Return the (X, Y) coordinate for the center point of the cell that contains the specified text.  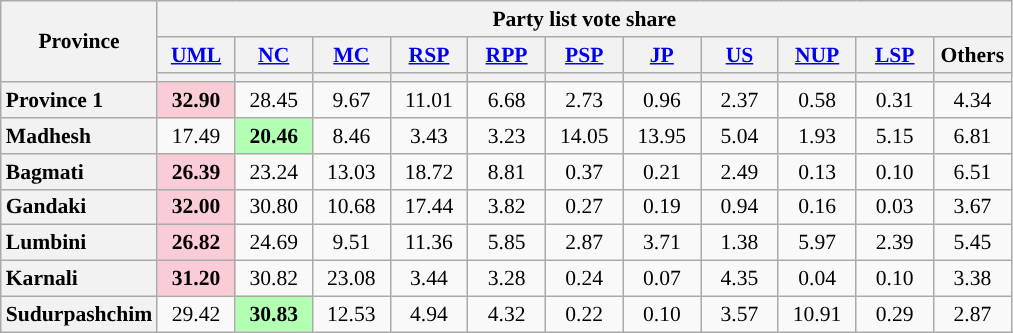
0.04 (817, 279)
6.51 (973, 172)
0.94 (740, 207)
1.93 (817, 136)
0.16 (817, 207)
9.67 (352, 101)
Party list vote share (584, 19)
26.82 (196, 243)
12.53 (352, 314)
5.15 (895, 136)
0.27 (584, 207)
20.46 (274, 136)
0.21 (662, 172)
Province (80, 42)
Gandaki (80, 207)
3.43 (429, 136)
13.03 (352, 172)
28.45 (274, 101)
0.22 (584, 314)
32.00 (196, 207)
0.58 (817, 101)
4.34 (973, 101)
26.39 (196, 172)
9.51 (352, 243)
2.39 (895, 243)
4.32 (507, 314)
Province 1 (80, 101)
LSP (895, 55)
Karnali (80, 279)
0.31 (895, 101)
11.36 (429, 243)
13.95 (662, 136)
3.28 (507, 279)
3.44 (429, 279)
6.81 (973, 136)
23.24 (274, 172)
2.73 (584, 101)
29.42 (196, 314)
Bagmati (80, 172)
0.24 (584, 279)
18.72 (429, 172)
14.05 (584, 136)
8.46 (352, 136)
2.49 (740, 172)
30.83 (274, 314)
3.23 (507, 136)
UML (196, 55)
2.37 (740, 101)
23.08 (352, 279)
3.38 (973, 279)
0.13 (817, 172)
MC (352, 55)
17.44 (429, 207)
5.04 (740, 136)
Sudurpashchim (80, 314)
0.19 (662, 207)
3.57 (740, 314)
Madhesh (80, 136)
4.94 (429, 314)
3.82 (507, 207)
US (740, 55)
8.81 (507, 172)
6.68 (507, 101)
0.37 (584, 172)
RPP (507, 55)
NC (274, 55)
10.91 (817, 314)
11.01 (429, 101)
RSP (429, 55)
5.97 (817, 243)
30.82 (274, 279)
Others (973, 55)
0.03 (895, 207)
3.67 (973, 207)
Lumbini (80, 243)
31.20 (196, 279)
0.29 (895, 314)
1.38 (740, 243)
PSP (584, 55)
24.69 (274, 243)
32.90 (196, 101)
10.68 (352, 207)
4.35 (740, 279)
5.45 (973, 243)
30.80 (274, 207)
JP (662, 55)
NUP (817, 55)
0.07 (662, 279)
5.85 (507, 243)
0.96 (662, 101)
17.49 (196, 136)
3.71 (662, 243)
